Extract the (x, y) coordinate from the center of the cell holding the provided text.  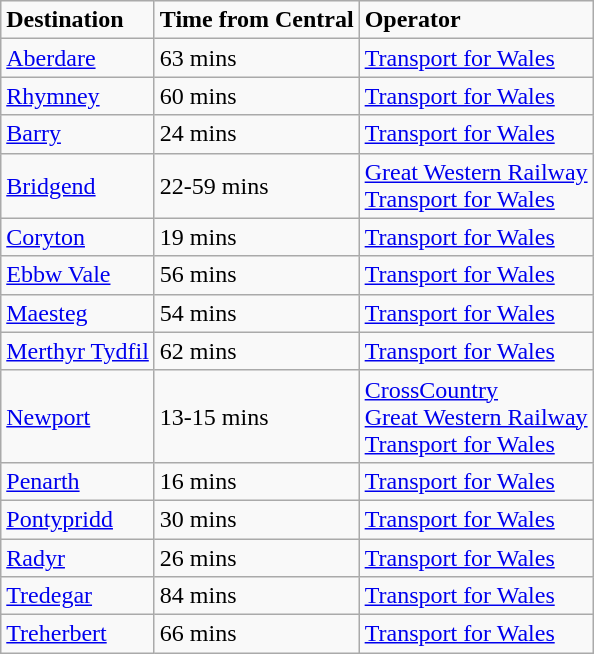
24 mins (256, 134)
Coryton (78, 237)
62 mins (256, 351)
Rhymney (78, 96)
54 mins (256, 313)
26 mins (256, 557)
Penarth (78, 481)
19 mins (256, 237)
13-15 mins (256, 416)
16 mins (256, 481)
Destination (78, 20)
Radyr (78, 557)
Tredegar (78, 596)
Newport (78, 416)
22-59 mins (256, 186)
Maesteg (78, 313)
60 mins (256, 96)
Great Western RailwayTransport for Wales (476, 186)
Bridgend (78, 186)
Aberdare (78, 58)
Barry (78, 134)
Pontypridd (78, 519)
63 mins (256, 58)
66 mins (256, 634)
Merthyr Tydfil (78, 351)
Time from Central (256, 20)
Operator (476, 20)
Ebbw Vale (78, 275)
Treherbert (78, 634)
84 mins (256, 596)
30 mins (256, 519)
56 mins (256, 275)
CrossCountryGreat Western RailwayTransport for Wales (476, 416)
